Scan for the cell matching the given text and deliver its [X, Y] coordinate at center. 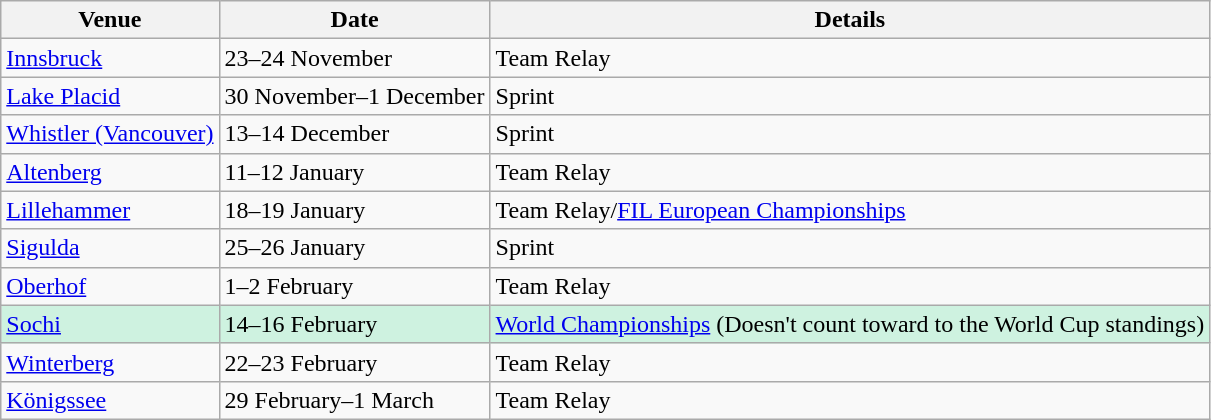
Lake Placid [110, 96]
23–24 November [354, 58]
29 February–1 March [354, 400]
Winterberg [110, 362]
22–23 February [354, 362]
Date [354, 20]
25–26 January [354, 248]
14–16 February [354, 324]
Sochi [110, 324]
Details [850, 20]
World Championships (Doesn't count toward to the World Cup standings) [850, 324]
Sigulda [110, 248]
Venue [110, 20]
Oberhof [110, 286]
30 November–1 December [354, 96]
Altenberg [110, 172]
Königssee [110, 400]
13–14 December [354, 134]
Lillehammer [110, 210]
Whistler (Vancouver) [110, 134]
18–19 January [354, 210]
1–2 February [354, 286]
Team Relay/FIL European Championships [850, 210]
11–12 January [354, 172]
Innsbruck [110, 58]
